Determine the [x, y] coordinate at the center of the cell enclosing the given text.  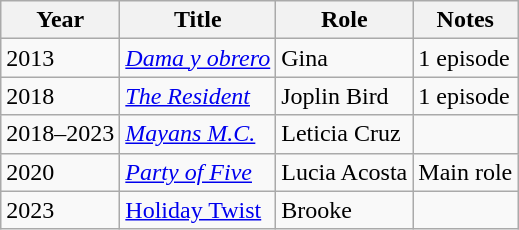
Lucia Acosta [344, 172]
Party of Five [198, 172]
2018 [60, 96]
2013 [60, 58]
2020 [60, 172]
Mayans M.C. [198, 134]
Year [60, 20]
Role [344, 20]
Notes [466, 20]
Main role [466, 172]
2023 [60, 210]
Leticia Cruz [344, 134]
Title [198, 20]
Joplin Bird [344, 96]
Gina [344, 58]
Dama y obrero [198, 58]
Holiday Twist [198, 210]
Brooke [344, 210]
The Resident [198, 96]
2018–2023 [60, 134]
